Identify which cell holds the provided text, then report its (X, Y) central coordinate. 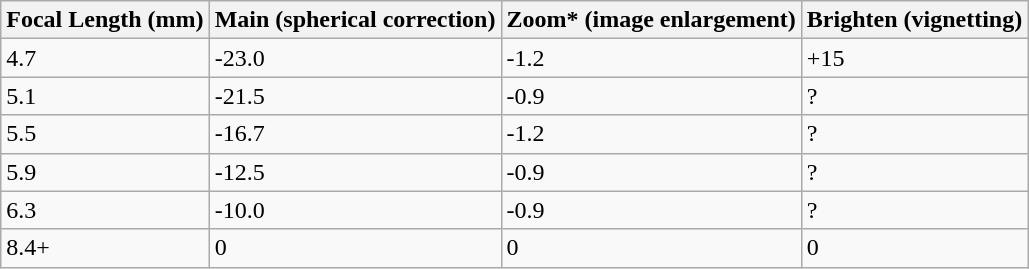
-23.0 (355, 58)
Focal Length (mm) (105, 20)
-21.5 (355, 96)
Main (spherical correction) (355, 20)
-16.7 (355, 134)
-10.0 (355, 210)
6.3 (105, 210)
5.9 (105, 172)
+15 (914, 58)
-12.5 (355, 172)
Zoom* (image enlargement) (651, 20)
5.5 (105, 134)
5.1 (105, 96)
8.4+ (105, 248)
Brighten (vignetting) (914, 20)
4.7 (105, 58)
